Extract the (X, Y) coordinate from the center of the cell holding the provided text.  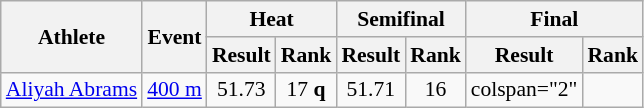
51.71 (370, 90)
51.73 (242, 90)
400 m (174, 90)
Heat (272, 19)
Semifinal (400, 19)
colspan="2" (524, 90)
16 (436, 90)
Event (174, 36)
17 q (306, 90)
Aliyah Abrams (72, 90)
Final (554, 19)
Athlete (72, 36)
